Scan for the cell matching the given text and deliver its (X, Y) coordinate at center. 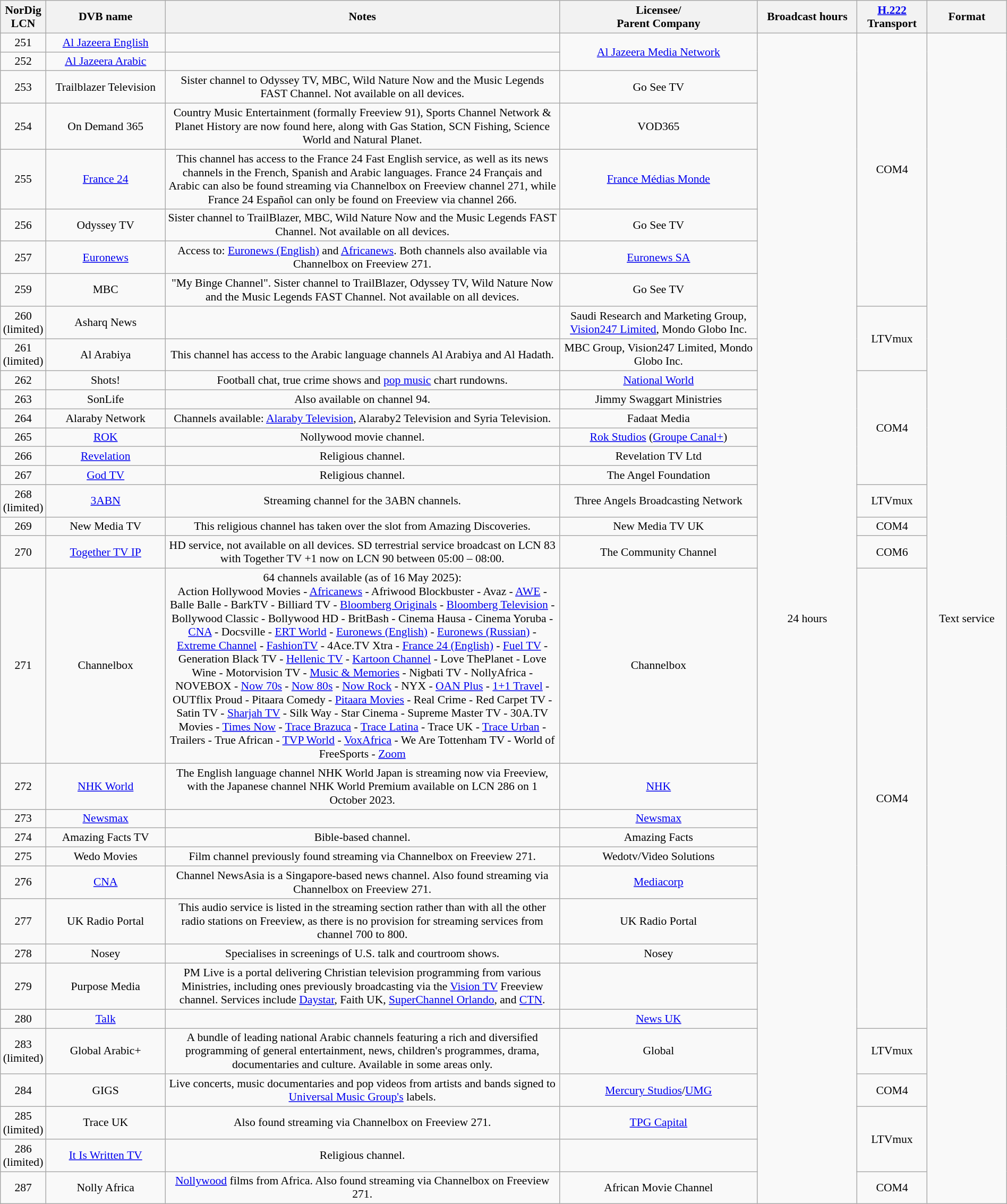
260 (limited) (23, 323)
273 (23, 819)
H.222Transport (892, 17)
278 (23, 954)
NHK World (105, 787)
275 (23, 857)
Film channel previously found streaming via Channelbox on Freeview 271. (362, 857)
Licensee/Parent Company (659, 17)
Trace UK (105, 1123)
251 (23, 42)
God TV (105, 475)
Trailblazer Television (105, 87)
279 (23, 986)
Also found streaming via Channelbox on Freeview 271. (362, 1123)
Text service (967, 618)
Live concerts, music documentaries and pop videos from artists and bands signed to Universal Music Group's labels. (362, 1090)
The Community Channel (659, 552)
257 (23, 258)
The Angel Foundation (659, 475)
National World (659, 381)
ROK (105, 437)
Alaraby Network (105, 418)
Revelation TV Ltd (659, 457)
Notes (362, 17)
252 (23, 62)
"My Binge Channel". Sister channel to TrailBlazer, Odyssey TV, Wild Nature Now and the Music Legends FAST Channel. Not available on all devices. (362, 290)
Al Jazeera English (105, 42)
Asharq News (105, 323)
268 (limited) (23, 501)
Format (967, 17)
Channel NewsAsia is a Singapore-based news channel. Also found streaming via Channelbox on Freeview 271. (362, 882)
274 (23, 838)
Access to: Euronews (English) and Africanews. Both channels also available via Channelbox on Freeview 271. (362, 258)
Fadaat Media (659, 418)
VOD365 (659, 126)
272 (23, 787)
283 (limited) (23, 1051)
Together TV IP (105, 552)
Three Angels Broadcasting Network (659, 501)
Wedo Movies (105, 857)
24 hours (807, 618)
TPG Capital (659, 1123)
Sister channel to TrailBlazer, MBC, Wild Nature Now and the Music Legends FAST Channel. Not available on all devices. (362, 225)
264 (23, 418)
Rok Studios (Groupe Canal+) (659, 437)
This religious channel has taken over the slot from Amazing Discoveries. (362, 527)
Euronews (105, 258)
284 (23, 1090)
Global (659, 1051)
267 (23, 475)
This channel has access to the Arabic language channels Al Arabiya and Al Hadath. (362, 355)
285 (limited) (23, 1123)
255 (23, 179)
Football chat, true crime shows and pop music chart rundowns. (362, 381)
NHK (659, 787)
France Médias Monde (659, 179)
Global Arabic+ (105, 1051)
Streaming channel for the 3ABN channels. (362, 501)
259 (23, 290)
On Demand 365 (105, 126)
HD service, not available on all devices. SD terrestrial service broadcast on LCN 83 with Together TV +1 now on LCN 90 between 05:00 – 08:00. (362, 552)
280 (23, 1019)
France 24 (105, 179)
266 (23, 457)
Channels available: Alaraby Television, Alaraby2 Television and Syria Television. (362, 418)
Al Jazeera Media Network (659, 52)
265 (23, 437)
253 (23, 87)
262 (23, 381)
261 (limited) (23, 355)
Nollywood films from Africa. Also found streaming via Channelbox on Freeview 271. (362, 1188)
276 (23, 882)
SonLife (105, 400)
NorDig LCN (23, 17)
New Media TV (105, 527)
Broadcast hours (807, 17)
287 (23, 1188)
Euronews SA (659, 258)
277 (23, 922)
Sister channel to Odyssey TV, MBC, Wild Nature Now and the Music Legends FAST Channel. Not available on all devices. (362, 87)
270 (23, 552)
Nollywood movie channel. (362, 437)
MBC (105, 290)
286 (limited) (23, 1155)
Wedotv/Video Solutions (659, 857)
African Movie Channel (659, 1188)
Mediacorp (659, 882)
Jimmy Swaggart Ministries (659, 400)
CNA (105, 882)
Revelation (105, 457)
263 (23, 400)
Specialises in screenings of U.S. talk and courtroom shows. (362, 954)
Amazing Facts TV (105, 838)
Talk (105, 1019)
256 (23, 225)
Al Jazeera Arabic (105, 62)
DVB name (105, 17)
Also available on channel 94. (362, 400)
3ABN (105, 501)
254 (23, 126)
COM6 (892, 552)
Mercury Studios/UMG (659, 1090)
Nolly Africa (105, 1188)
GIGS (105, 1090)
Amazing Facts (659, 838)
Al Arabiya (105, 355)
It Is Written TV (105, 1155)
271 (23, 666)
Odyssey TV (105, 225)
269 (23, 527)
Shots! (105, 381)
Purpose Media (105, 986)
New Media TV UK (659, 527)
MBC Group, Vision247 Limited, Mondo Globo Inc. (659, 355)
Bible-based channel. (362, 838)
Saudi Research and Marketing Group, Vision247 Limited, Mondo Globo Inc. (659, 323)
News UK (659, 1019)
